Search for the cell housing the specified text and yield its (X, Y) center coordinate. 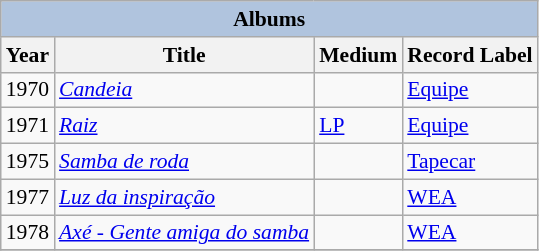
1971 (28, 126)
Year (28, 55)
Samba de roda (184, 162)
1970 (28, 90)
1975 (28, 162)
Axé - Gente amiga do samba (184, 233)
Raiz (184, 126)
Medium (358, 55)
Record Label (470, 55)
Luz da inspiração (184, 197)
Tapecar (470, 162)
Title (184, 55)
LP (358, 126)
1977 (28, 197)
Candeia (184, 90)
Albums (270, 19)
1978 (28, 233)
